Determine the [x, y] coordinate at the center of the cell enclosing the given text.  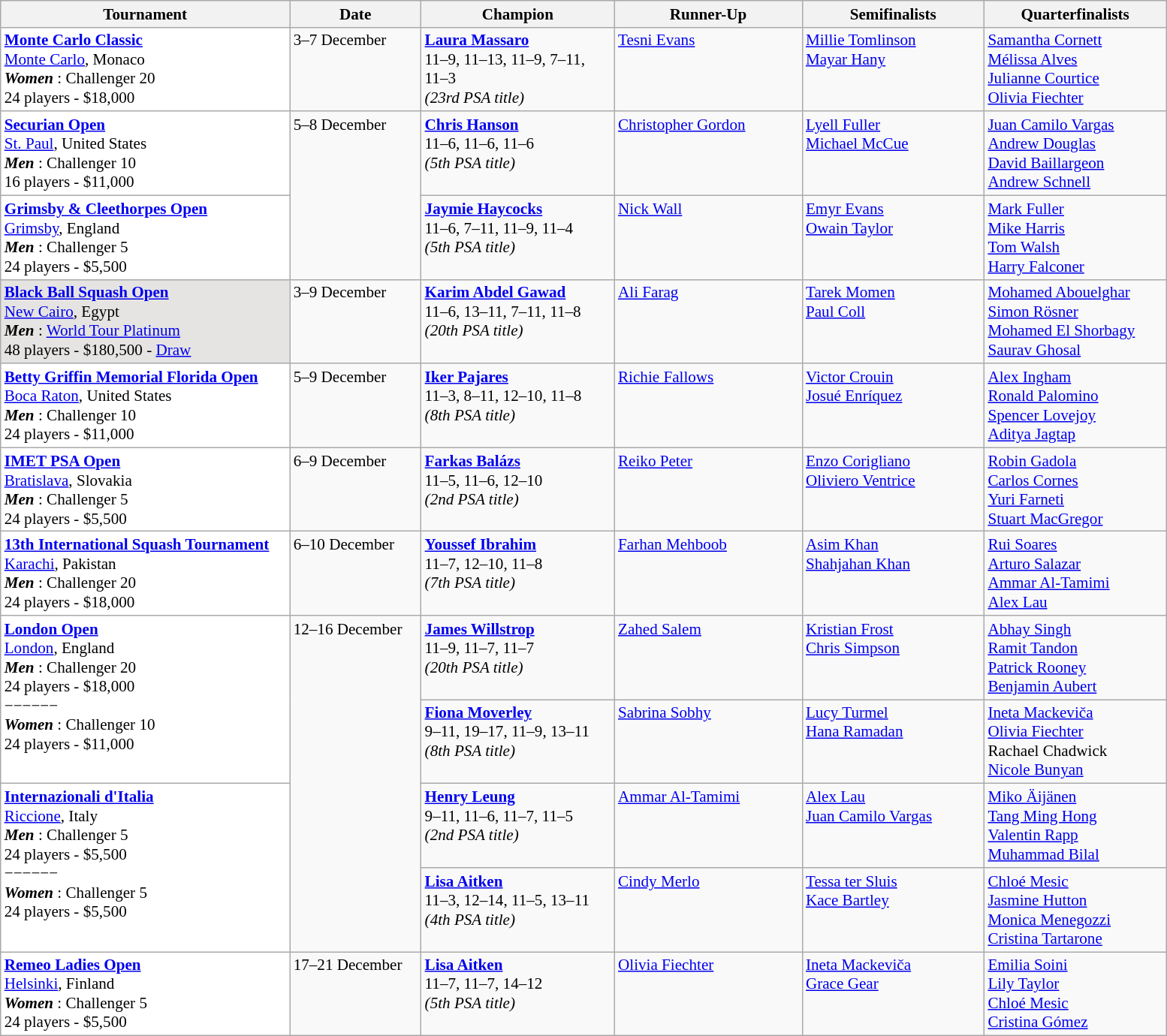
Lucy Turmel Hana Ramadan [893, 742]
Henry Leung9–11, 11–6, 11–7, 11–5(2nd PSA title) [518, 826]
Date [356, 14]
3–9 December [356, 321]
Miko Äijänen Tang Ming Hong Valentin Rapp Muhammad Bilal [1075, 826]
Lyell Fuller Michael McCue [893, 153]
Tesni Evans [708, 69]
Grimsby & Cleethorpes Open Grimsby, England Men : Challenger 524 players - $5,500 [146, 237]
Alex Ingham Ronald Palomino Spencer Lovejoy Aditya Jagtap [1075, 405]
Remeo Ladies Open Helsinki, Finland Women : Challenger 524 players - $5,500 [146, 994]
5–8 December [356, 195]
13th International Squash Tournament Karachi, Pakistan Men : Challenger 2024 players - $18,000 [146, 574]
Ammar Al-Tamimi [708, 826]
Kristian Frost Chris Simpson [893, 658]
Runner-Up [708, 14]
Champion [518, 14]
Semifinalists [893, 14]
Lisa Aitken11–3, 12–14, 11–5, 13–11(4th PSA title) [518, 910]
Jaymie Haycocks11–6, 7–11, 11–9, 11–4(5th PSA title) [518, 237]
Tarek Momen Paul Coll [893, 321]
Christopher Gordon [708, 153]
Cindy Merlo [708, 910]
3–7 December [356, 69]
Laura Massaro11–9, 11–13, 11–9, 7–11, 11–3(23rd PSA title) [518, 69]
Fiona Moverley9–11, 19–17, 11–9, 13–11(8th PSA title) [518, 742]
5–9 December [356, 405]
Betty Griffin Memorial Florida Open Boca Raton, United States Men : Challenger 1024 players - $11,000 [146, 405]
Reiko Peter [708, 489]
Ineta Mackeviča Olivia Fiechter Rachael Chadwick Nicole Bunyan [1075, 742]
Lisa Aitken11–7, 11–7, 14–12(5th PSA title) [518, 994]
Nick Wall [708, 237]
6–9 December [356, 489]
Mark Fuller Mike Harris Tom Walsh Harry Falconer [1075, 237]
Tournament [146, 14]
6–10 December [356, 574]
Youssef Ibrahim11–7, 12–10, 11–8(7th PSA title) [518, 574]
Securian Open St. Paul, United States Men : Challenger 1016 players - $11,000 [146, 153]
Emilia Soini Lily Taylor Chloé Mesic Cristina Gómez [1075, 994]
Sabrina Sobhy [708, 742]
Internazionali d'Italia Riccione, Italy Men : Challenger 524 players - $5,500−−−−−− Women : Challenger 524 players - $5,500 [146, 868]
Millie Tomlinson Mayar Hany [893, 69]
Samantha Cornett Mélissa Alves Julianne Courtice Olivia Fiechter [1075, 69]
Farhan Mehboob [708, 574]
Alex Lau Juan Camilo Vargas [893, 826]
12–16 December [356, 784]
James Willstrop11–9, 11–7, 11–7(20th PSA title) [518, 658]
Rui Soares Arturo Salazar Ammar Al-Tamimi Alex Lau [1075, 574]
Abhay Singh Ramit Tandon Patrick Rooney Benjamin Aubert [1075, 658]
Iker Pajares11–3, 8–11, 12–10, 11–8(8th PSA title) [518, 405]
Zahed Salem [708, 658]
Mohamed Abouelghar Simon Rösner Mohamed El Shorbagy Saurav Ghosal [1075, 321]
Chloé Mesic Jasmine Hutton Monica Menegozzi Cristina Tartarone [1075, 910]
Enzo Corigliano Oliviero Ventrice [893, 489]
London Open London, England Men : Challenger 2024 players - $18,000−−−−−− Women : Challenger 1024 players - $11,000 [146, 700]
Black Ball Squash Open New Cairo, Egypt Men : World Tour Platinum48 players - $180,500 - Draw [146, 321]
Asim Khan Shahjahan Khan [893, 574]
Victor Crouin Josué Enríquez [893, 405]
Emyr Evans Owain Taylor [893, 237]
Juan Camilo Vargas Andrew Douglas David Baillargeon Andrew Schnell [1075, 153]
Robin Gadola Carlos Cornes Yuri Farneti Stuart MacGregor [1075, 489]
17–21 December [356, 994]
Chris Hanson11–6, 11–6, 11–6(5th PSA title) [518, 153]
Farkas Balázs11–5, 11–6, 12–10(2nd PSA title) [518, 489]
Quarterfinalists [1075, 14]
Tessa ter Sluis Kace Bartley [893, 910]
Ineta Mackeviča Grace Gear [893, 994]
Karim Abdel Gawad11–6, 13–11, 7–11, 11–8(20th PSA title) [518, 321]
IMET PSA Open Bratislava, Slovakia Men : Challenger 524 players - $5,500 [146, 489]
Monte Carlo Classic Monte Carlo, Monaco Women : Challenger 2024 players - $18,000 [146, 69]
Ali Farag [708, 321]
Richie Fallows [708, 405]
Olivia Fiechter [708, 994]
